Output the [X, Y] coordinate of the center of the cell containing the given text.  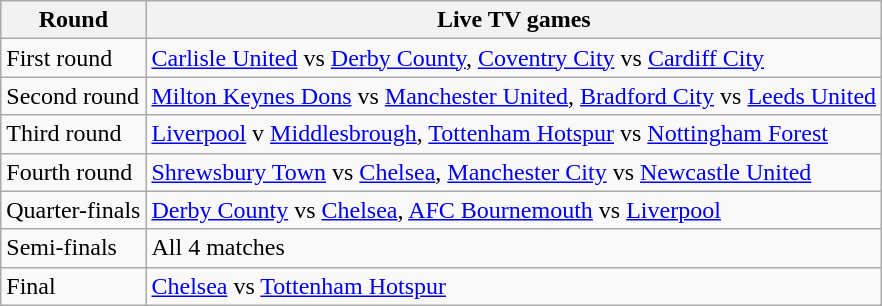
Second round [74, 96]
Semi-finals [74, 248]
Carlisle United vs Derby County, Coventry City vs Cardiff City [514, 58]
Third round [74, 134]
First round [74, 58]
Live TV games [514, 20]
All 4 matches [514, 248]
Shrewsbury Town vs Chelsea, Manchester City vs Newcastle United [514, 172]
Quarter-finals [74, 210]
Fourth round [74, 172]
Round [74, 20]
Derby County vs Chelsea, AFC Bournemouth vs Liverpool [514, 210]
Chelsea vs Tottenham Hotspur [514, 286]
Milton Keynes Dons vs Manchester United, Bradford City vs Leeds United [514, 96]
Liverpool v Middlesbrough, Tottenham Hotspur vs Nottingham Forest [514, 134]
Final [74, 286]
